From the cell containing the given text, extract its center point as (X, Y) coordinate. 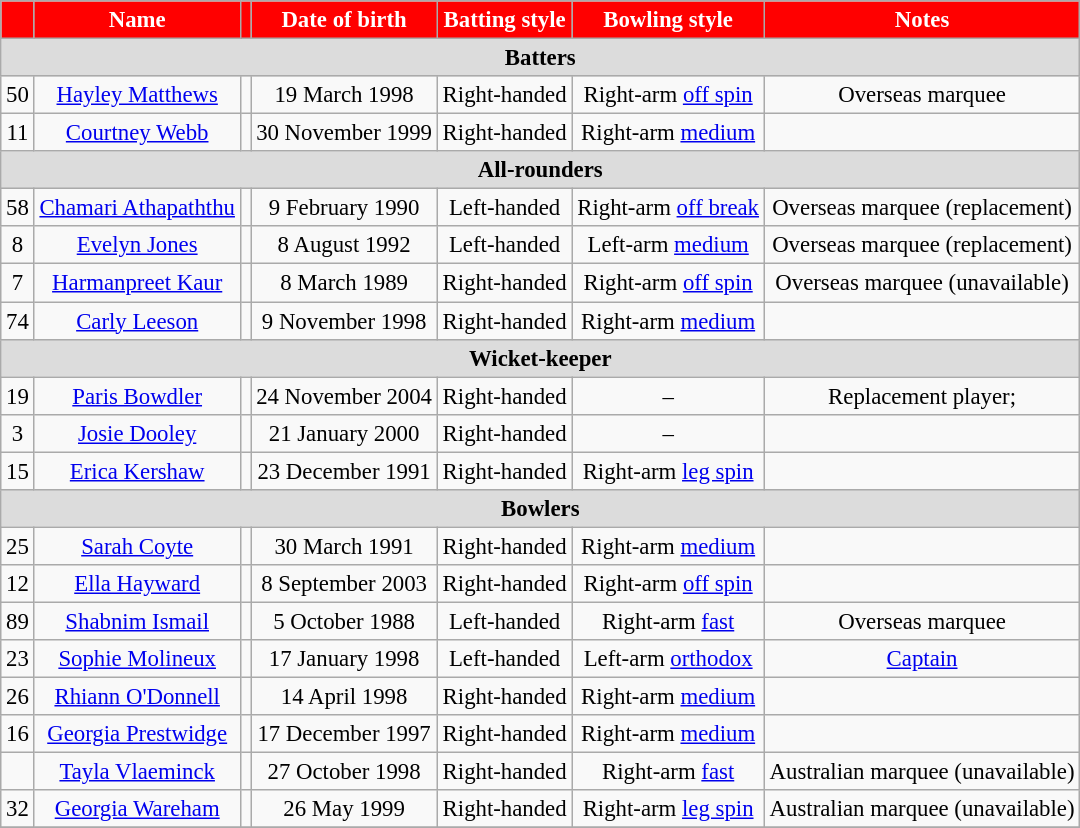
Wicket-keeper (540, 358)
Tayla Vlaeminck (137, 772)
32 (18, 809)
Georgia Wareham (137, 809)
5 October 1988 (344, 621)
8 September 2003 (344, 584)
23 December 1991 (344, 471)
Notes (922, 20)
17 January 1998 (344, 659)
74 (18, 321)
15 (18, 471)
89 (18, 621)
Paris Bowdler (137, 396)
Left-arm medium (668, 245)
Batting style (504, 20)
23 (18, 659)
Bowling style (668, 20)
Georgia Prestwidge (137, 734)
50 (18, 95)
21 January 2000 (344, 433)
9 November 1998 (344, 321)
Josie Dooley (137, 433)
Replacement player; (922, 396)
24 November 2004 (344, 396)
19 (18, 396)
30 March 1991 (344, 546)
14 April 1998 (344, 697)
Harmanpreet Kaur (137, 283)
Batters (540, 58)
Chamari Athapaththu (137, 208)
17 December 1997 (344, 734)
Overseas marquee (unavailable) (922, 283)
8 March 1989 (344, 283)
12 (18, 584)
11 (18, 133)
58 (18, 208)
Sophie Molineux (137, 659)
Left-arm orthodox (668, 659)
8 (18, 245)
Ella Hayward (137, 584)
19 March 1998 (344, 95)
Right-arm off break (668, 208)
All-rounders (540, 170)
Bowlers (540, 509)
30 November 1999 (344, 133)
Erica Kershaw (137, 471)
Carly Leeson (137, 321)
3 (18, 433)
Rhiann O'Donnell (137, 697)
7 (18, 283)
Name (137, 20)
8 August 1992 (344, 245)
Shabnim Ismail (137, 621)
25 (18, 546)
Courtney Webb (137, 133)
26 (18, 697)
27 October 1998 (344, 772)
16 (18, 734)
26 May 1999 (344, 809)
Captain (922, 659)
Sarah Coyte (137, 546)
Evelyn Jones (137, 245)
Hayley Matthews (137, 95)
Date of birth (344, 20)
9 February 1990 (344, 208)
